From the cell containing the given text, extract its center point as (X, Y) coordinate. 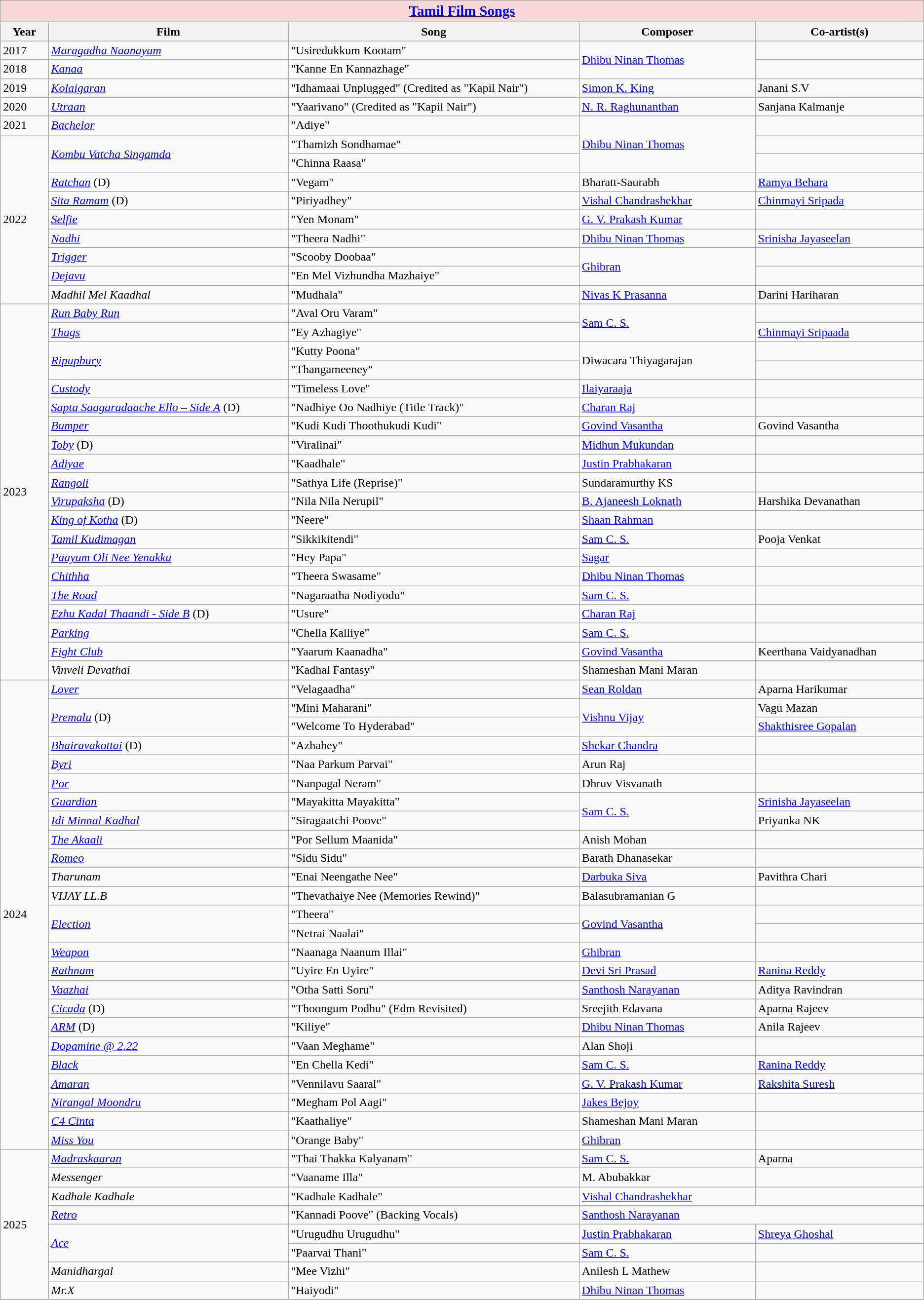
Shekar Chandra (667, 745)
Devi Sri Prasad (667, 971)
2020 (25, 107)
Simon K. King (667, 88)
2018 (25, 69)
Shaan Rahman (667, 520)
Shreya Ghoshal (839, 1234)
"Kudi Kudi Thoothukudi Kudi" (433, 426)
2023 (25, 492)
Utraan (168, 107)
"Urugudhu Urugudhu" (433, 1234)
"Sathya Life (Reprise)" (433, 482)
Amaran (168, 1083)
"Mini Maharani" (433, 708)
"Thamizh Sondhamae" (433, 144)
"Hey Papa" (433, 558)
"Ey Azhagiye" (433, 332)
Ramya Behara (839, 182)
Vaazhai (168, 990)
"Vaaname Illa" (433, 1178)
Tharunam (168, 877)
"Sidu Sidu" (433, 858)
Anish Mohan (667, 840)
"Haiyodi" (433, 1290)
Bharatt-Saurabh (667, 182)
ARM (D) (168, 1027)
Por (168, 783)
"Nadhiye Oo Nadhiye (Title Track)" (433, 407)
"Kaadhale" (433, 463)
"Nanpagal Neram" (433, 783)
Adiyae (168, 463)
"Viralinai" (433, 445)
Jakes Bejoy (667, 1102)
Film (168, 32)
Election (168, 924)
Vishnu Vijay (667, 717)
Weapon (168, 952)
"Por Sellum Maanida" (433, 840)
Anilesh L Mathew (667, 1271)
Cicada (D) (168, 1008)
"Thevathaiye Nee (Memories Rewind)" (433, 896)
Custody (168, 388)
Guardian (168, 802)
"Kannadi Poove" (Backing Vocals) (433, 1215)
Sanjana Kalmanje (839, 107)
"Piriyadhey" (433, 200)
Tamil Film Songs (462, 11)
"Kadhale Kadhale" (433, 1196)
"Azhahey" (433, 745)
Selfie (168, 219)
Messenger (168, 1178)
Dhruv Visvanath (667, 783)
King of Kotha (D) (168, 520)
"Orange Baby" (433, 1140)
Bachelor (168, 125)
"Nila Nila Nerupil" (433, 501)
"Chella Kalliye" (433, 633)
Nirangal Moondru (168, 1102)
"Naanaga Naanum Illai" (433, 952)
2022 (25, 219)
N. R. Raghunanthan (667, 107)
Ripupbury (168, 360)
Priyanka NK (839, 820)
"Kiliye" (433, 1027)
Anila Rajeev (839, 1027)
"Netrai Naalai" (433, 933)
"Timeless Love" (433, 388)
Kanaa (168, 69)
"Yaarum Kaanadha" (433, 651)
Madhil Mel Kaadhal (168, 295)
Keerthana Vaidyanadhan (839, 651)
Ratchan (D) (168, 182)
Mr.X (168, 1290)
"Yaarivano" (Credited as "Kapil Nair") (433, 107)
Darbuka Siva (667, 877)
"Usiredukkum Kootam" (433, 50)
2017 (25, 50)
M. Abubakkar (667, 1178)
"En Mel Vizhundha Mazhaiye" (433, 276)
Idi Minnal Kadhal (168, 820)
2025 (25, 1224)
Maragadha Naanayam (168, 50)
"Paarvai Thani" (433, 1253)
2019 (25, 88)
Miss You (168, 1140)
"Kaathaliye" (433, 1121)
Byri (168, 764)
"Megham Pol Aagi" (433, 1102)
Alan Shoji (667, 1046)
Year (25, 32)
Bumper (168, 426)
Manidhargal (168, 1271)
"Kutty Poona" (433, 351)
Barath Dhanasekar (667, 858)
Madraskaaran (168, 1159)
Parking (168, 633)
Co-artist(s) (839, 32)
Darini Hariharan (839, 295)
Aditya Ravindran (839, 990)
Harshika Devanathan (839, 501)
Sapta Saagaradaache Ello – Side A (D) (168, 407)
"Theera Nadhi" (433, 238)
"Yen Monam" (433, 219)
"Adiye" (433, 125)
Chithha (168, 576)
"Usure" (433, 614)
"Welcome To Hyderabad" (433, 726)
"Vegam" (433, 182)
"Mudhala" (433, 295)
Premalu (D) (168, 717)
Rangoli (168, 482)
Run Baby Run (168, 313)
Trigger (168, 257)
Dopamine @ 2.22 (168, 1046)
"Sikkikitendi" (433, 538)
Tamil Kudimagan (168, 538)
Virupaksha (D) (168, 501)
"Neere" (433, 520)
Sita Ramam (D) (168, 200)
Aparna Rajeev (839, 1008)
Chinmayi Sripaada (839, 332)
"Nagaraatha Nodiyodu" (433, 595)
Lover (168, 689)
Thugs (168, 332)
"Scooby Doobaa" (433, 257)
Nadhi (168, 238)
"Theera Swasame" (433, 576)
Toby (D) (168, 445)
Kombu Vatcha Singamda (168, 153)
Vagu Mazan (839, 708)
Aparna (839, 1159)
The Road (168, 595)
Rakshita Suresh (839, 1083)
"Vaan Meghame" (433, 1046)
Chinmayi Sripada (839, 200)
VIJAY LL.B (168, 896)
"Kadhal Fantasy" (433, 670)
Dejavu (168, 276)
Fight Club (168, 651)
"Idhamaai Unplugged" (Credited as "Kapil Nair") (433, 88)
Romeo (168, 858)
Sreejith Edavana (667, 1008)
2021 (25, 125)
"Theera" (433, 915)
Retro (168, 1215)
Rathnam (168, 971)
C4 Cinta (168, 1121)
Kadhale Kadhale (168, 1196)
Aparna Harikumar (839, 689)
Sagar (667, 558)
Song (433, 32)
Balasubramanian G (667, 896)
Bhairavakottai (D) (168, 745)
Shakthisree Gopalan (839, 726)
"Thoongum Podhu" (Edm Revisited) (433, 1008)
Diwacara Thiyagarajan (667, 360)
Black (168, 1065)
Kolaigaran (168, 88)
Ilaiyaraaja (667, 388)
Midhun Mukundan (667, 445)
Ezhu Kadal Thaandi - Side B (D) (168, 614)
Ace (168, 1243)
"Vennilavu Saaral" (433, 1083)
"En Chella Kedi" (433, 1065)
"Velagaadha" (433, 689)
Pavithra Chari (839, 877)
"Thai Thakka Kalyanam" (433, 1159)
Sundaramurthy KS (667, 482)
"Otha Satti Soru" (433, 990)
Vinveli Devathai (168, 670)
"Siragaatchi Poove" (433, 820)
"Chinna Raasa" (433, 163)
"Mayakitta Mayakitta" (433, 802)
Janani S.V (839, 88)
"Naa Parkum Parvai" (433, 764)
"Uyire En Uyire" (433, 971)
Pooja Venkat (839, 538)
Nivas K Prasanna (667, 295)
Arun Raj (667, 764)
B. Ajaneesh Loknath (667, 501)
"Enai Neengathe Nee" (433, 877)
Sean Roldan (667, 689)
"Thangameeney" (433, 370)
Paayum Oli Nee Yenakku (168, 558)
"Mee Vizhi" (433, 1271)
Composer (667, 32)
2024 (25, 915)
"Kanne En Kannazhage" (433, 69)
"Aval Oru Varam" (433, 313)
The Akaali (168, 840)
